Locate the cell with the specified text and output its (X, Y) center coordinate. 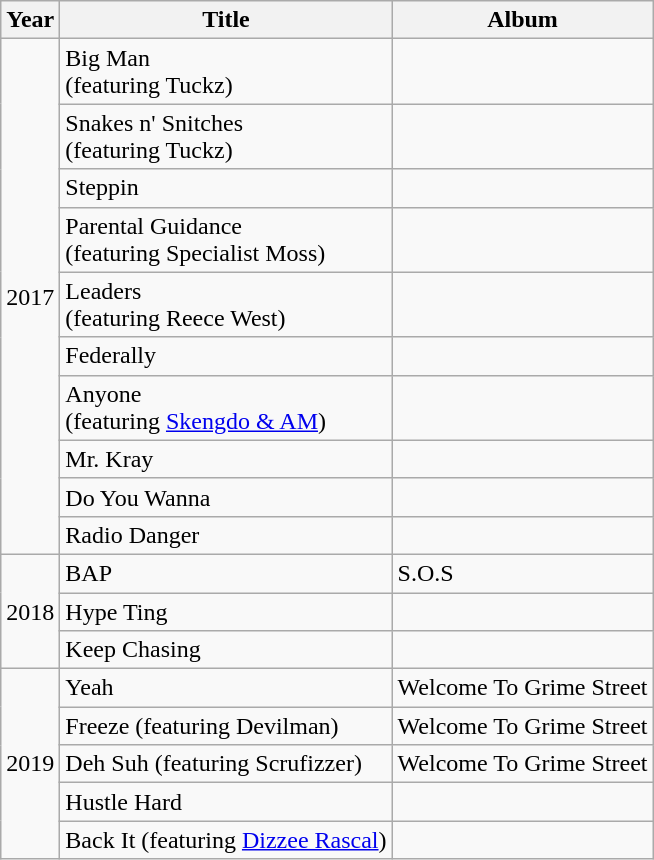
Snakes n' Snitches(featuring Tuckz) (226, 136)
Big Man(featuring Tuckz) (226, 72)
Back It (featuring Dizzee Rascal) (226, 840)
Parental Guidance(featuring Specialist Moss) (226, 240)
BAP (226, 573)
Deh Suh (featuring Scrufizzer) (226, 764)
2017 (30, 297)
Anyone(featuring Skengdo & AM) (226, 408)
Year (30, 20)
Mr. Kray (226, 459)
2019 (30, 764)
Keep Chasing (226, 650)
Steppin (226, 188)
Title (226, 20)
Hustle Hard (226, 802)
Album (522, 20)
Radio Danger (226, 535)
2018 (30, 611)
Freeze (featuring Devilman) (226, 726)
Yeah (226, 688)
Leaders(featuring Reece West) (226, 304)
Hype Ting (226, 611)
Do You Wanna (226, 497)
Federally (226, 356)
S.O.S (522, 573)
